Pinpoint the cell where the given text exists, returning its (X, Y) midpoint coordinate. 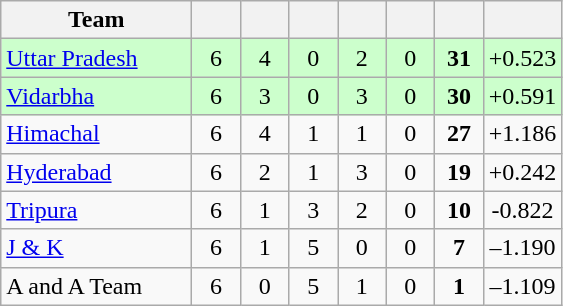
+0.242 (522, 172)
–1.190 (522, 248)
30 (460, 96)
Uttar Pradesh (96, 58)
J & K (96, 248)
Team (96, 20)
–1.109 (522, 286)
Vidarbha (96, 96)
27 (460, 134)
Hyderabad (96, 172)
19 (460, 172)
+1.186 (522, 134)
+0.523 (522, 58)
7 (460, 248)
31 (460, 58)
10 (460, 210)
+0.591 (522, 96)
Tripura (96, 210)
-0.822 (522, 210)
Himachal (96, 134)
A and A Team (96, 286)
